Output the (X, Y) coordinate of the center of the cell containing the given text.  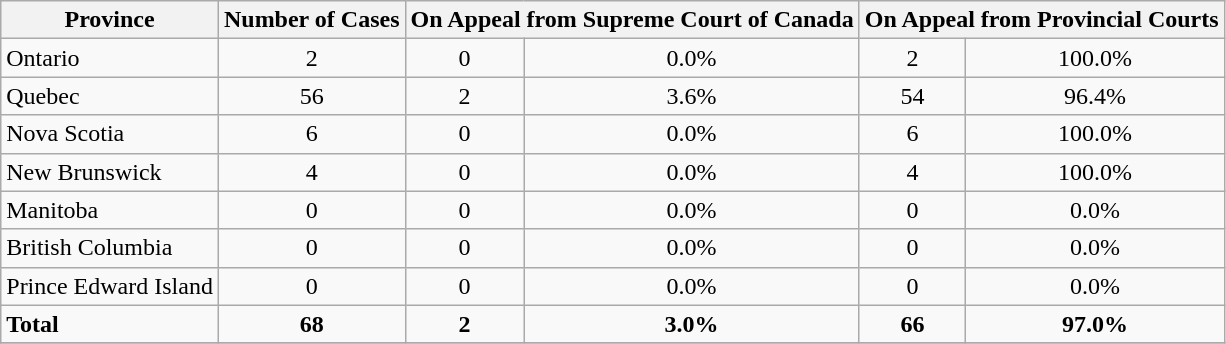
Number of Cases (312, 20)
On Appeal from Supreme Court of Canada (632, 20)
97.0% (1095, 324)
Province (110, 20)
68 (312, 324)
British Columbia (110, 248)
New Brunswick (110, 172)
Quebec (110, 96)
Nova Scotia (110, 134)
3.6% (692, 96)
54 (912, 96)
96.4% (1095, 96)
Manitoba (110, 210)
On Appeal from Provincial Courts (1042, 20)
3.0% (692, 324)
Ontario (110, 58)
66 (912, 324)
56 (312, 96)
Total (110, 324)
Prince Edward Island (110, 286)
